Search for the cell housing the specified text and yield its [x, y] center coordinate. 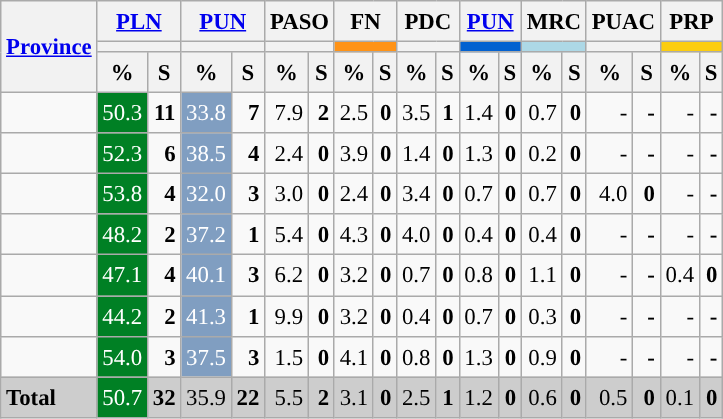
7.9 [287, 114]
PLN [139, 22]
MRC [554, 22]
3.5 [416, 114]
47.1 [122, 276]
53.8 [122, 194]
0.2 [542, 154]
3.1 [354, 398]
44.2 [122, 316]
PUAC [623, 22]
37.2 [206, 234]
32 [164, 398]
37.5 [206, 356]
38.5 [206, 154]
32.0 [206, 194]
PDC [428, 22]
FN [365, 22]
33.8 [206, 114]
0.5 [609, 398]
1.5 [287, 356]
52.3 [122, 154]
11 [164, 114]
0.1 [680, 398]
22 [248, 398]
40.1 [206, 276]
0.3 [542, 316]
48.2 [122, 234]
1.1 [542, 276]
PRP [691, 22]
50.3 [122, 114]
Province [49, 47]
6 [164, 154]
0.9 [542, 356]
1.2 [478, 398]
0.6 [542, 398]
9.9 [287, 316]
3.9 [354, 154]
5.4 [287, 234]
7 [248, 114]
5.5 [287, 398]
4.1 [354, 356]
Total [49, 398]
3.0 [287, 194]
41.3 [206, 316]
3.4 [416, 194]
PASO [300, 22]
35.9 [206, 398]
50.7 [122, 398]
54.0 [122, 356]
6.2 [287, 276]
4.3 [354, 234]
